Find where the given text appears and provide that cell's center as [X, Y] coordinate. 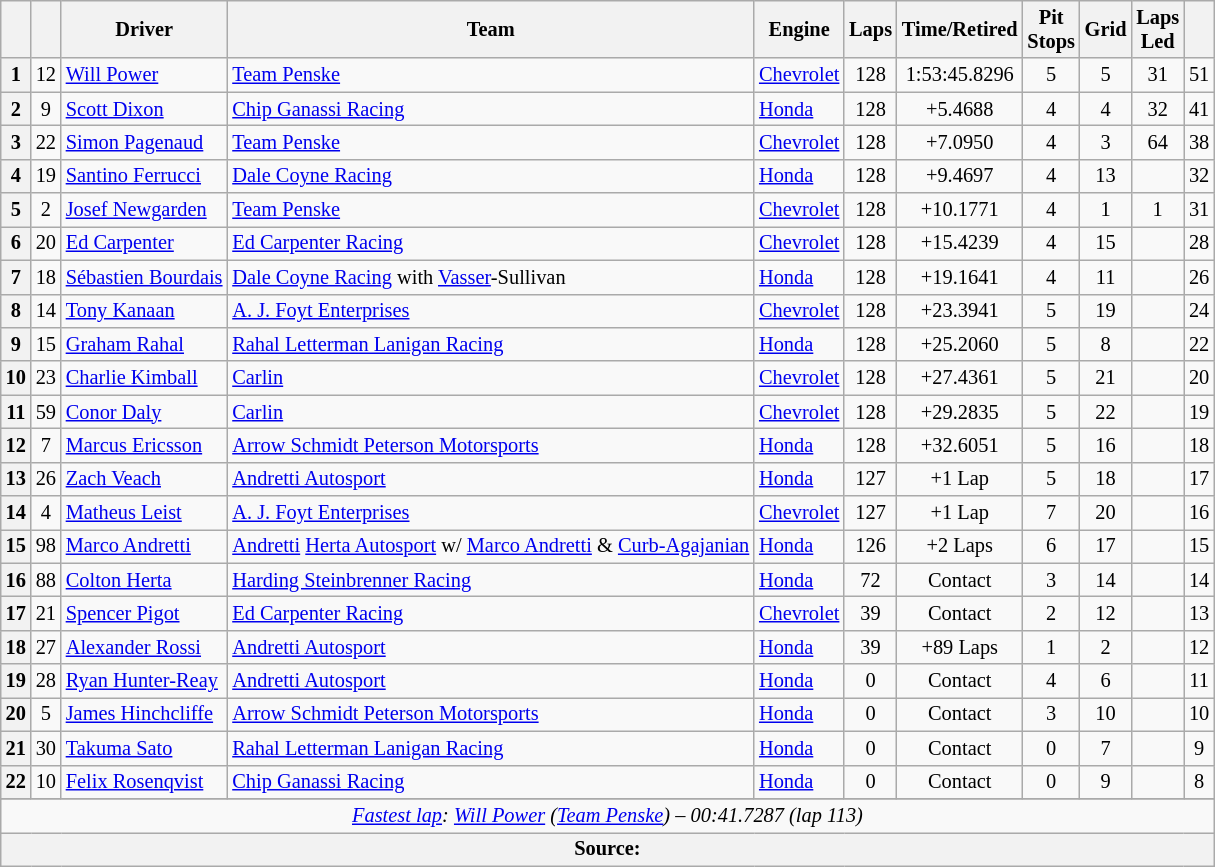
38 [1199, 142]
24 [1199, 311]
Felix Rosenqvist [144, 782]
Grid [1106, 29]
Dale Coyne Racing with Vasser-Sullivan [490, 277]
Engine [799, 29]
Marco Andretti [144, 546]
Dale Coyne Racing [490, 176]
Takuma Sato [144, 748]
Simon Pagenaud [144, 142]
Marcus Ericsson [144, 445]
72 [870, 580]
+5.4688 [960, 109]
1:53:45.8296 [960, 75]
23 [46, 378]
64 [1158, 142]
+29.2835 [960, 412]
Graham Rahal [144, 344]
+15.4239 [960, 243]
Fastest lap: Will Power (Team Penske) – 00:41.7287 (lap 113) [608, 815]
Will Power [144, 75]
88 [46, 580]
Conor Daly [144, 412]
Charlie Kimball [144, 378]
Ryan Hunter-Reay [144, 681]
Harding Steinbrenner Racing [490, 580]
LapsLed [1158, 29]
+23.3941 [960, 311]
Team [490, 29]
+89 Laps [960, 647]
Andretti Herta Autosport w/ Marco Andretti & Curb-Agajanian [490, 546]
James Hinchcliffe [144, 714]
Tony Kanaan [144, 311]
PitStops [1052, 29]
Alexander Rossi [144, 647]
126 [870, 546]
41 [1199, 109]
Santino Ferrucci [144, 176]
98 [46, 546]
+9.4697 [960, 176]
30 [46, 748]
Time/Retired [960, 29]
Source: [608, 849]
+10.1771 [960, 210]
Laps [870, 29]
+32.6051 [960, 445]
51 [1199, 75]
Josef Newgarden [144, 210]
Colton Herta [144, 580]
27 [46, 647]
+25.2060 [960, 344]
+2 Laps [960, 546]
+7.0950 [960, 142]
Scott Dixon [144, 109]
Sébastien Bourdais [144, 277]
Ed Carpenter [144, 243]
59 [46, 412]
Zach Veach [144, 479]
+27.4361 [960, 378]
Spencer Pigot [144, 613]
+19.1641 [960, 277]
Driver [144, 29]
Matheus Leist [144, 513]
